From the cell containing the given text, extract its center point as (X, Y) coordinate. 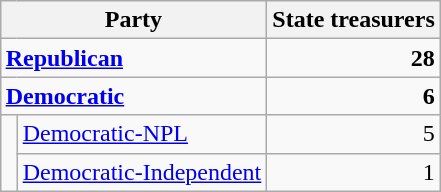
Democratic-Independent (142, 172)
State treasurers (354, 20)
Republican (134, 58)
Democratic (134, 96)
5 (354, 134)
6 (354, 96)
Party (134, 20)
1 (354, 172)
Democratic-NPL (142, 134)
28 (354, 58)
